For the text-containing cell, return its midpoint in [x, y] coordinate format. 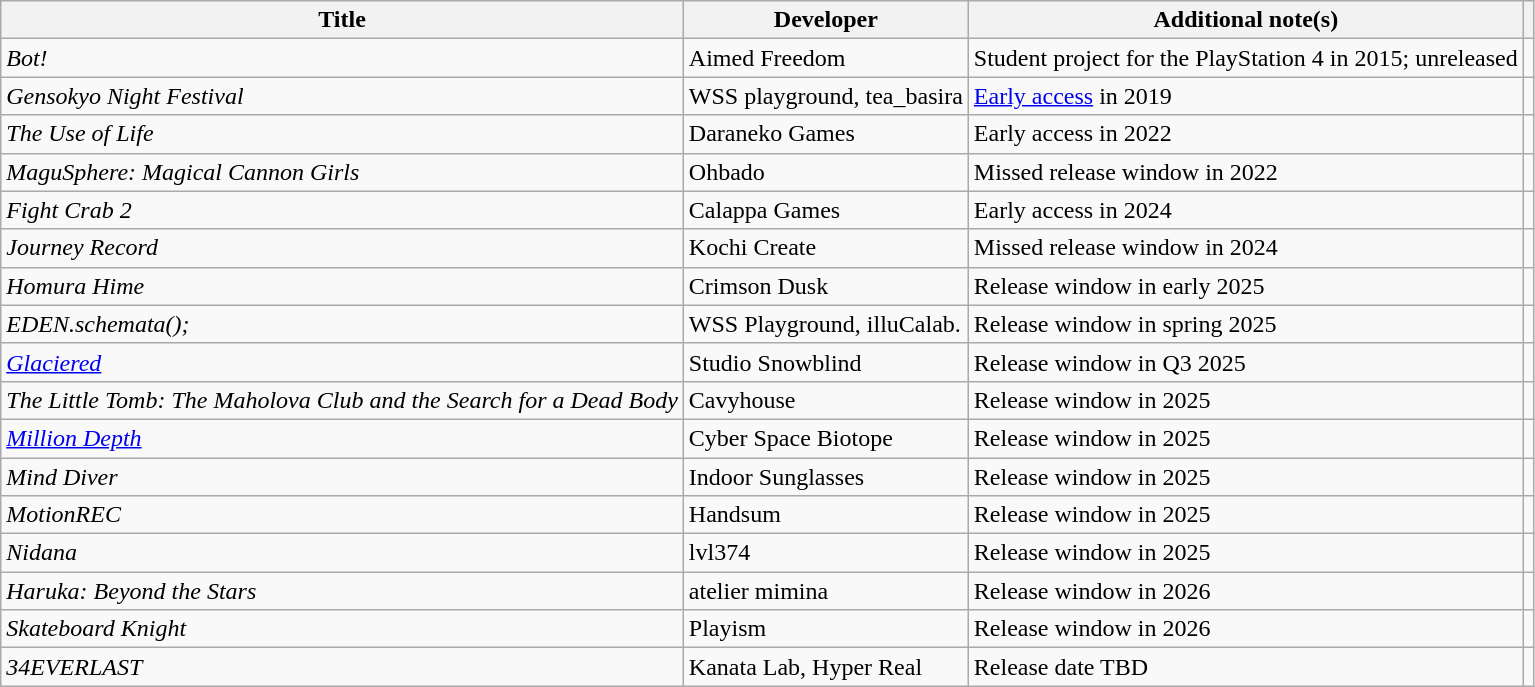
Ohbado [826, 172]
Million Depth [342, 438]
MaguSphere: Magical Cannon Girls [342, 172]
Daraneko Games [826, 134]
Gensokyo Night Festival [342, 96]
MotionREC [342, 515]
atelier mimina [826, 591]
Nidana [342, 553]
Skateboard Knight [342, 629]
Glaciered [342, 362]
Early access in 2022 [1246, 134]
WSS Playground, illuCalab. [826, 324]
Crimson Dusk [826, 286]
Handsum [826, 515]
Release window in Q3 2025 [1246, 362]
Journey Record [342, 248]
Fight Crab 2 [342, 210]
Additional note(s) [1246, 20]
Aimed Freedom [826, 58]
The Little Tomb: The Maholova Club and the Search for a Dead Body [342, 400]
Mind Diver [342, 477]
Student project for the PlayStation 4 in 2015; unreleased [1246, 58]
Release date TBD [1246, 667]
Haruka: Beyond the Stars [342, 591]
Release window in spring 2025 [1246, 324]
Playism [826, 629]
Kochi Create [826, 248]
Missed release window in 2024 [1246, 248]
Early access in 2019 [1246, 96]
Calappa Games [826, 210]
Release window in early 2025 [1246, 286]
EDEN.schemata(); [342, 324]
Kanata Lab, Hyper Real [826, 667]
Cavyhouse [826, 400]
lvl374 [826, 553]
WSS playground, tea_basira [826, 96]
Bot! [342, 58]
34EVERLAST [342, 667]
The Use of Life [342, 134]
Early access in 2024 [1246, 210]
Homura Hime [342, 286]
Title [342, 20]
Developer [826, 20]
Indoor Sunglasses [826, 477]
Cyber Space Biotope [826, 438]
Studio Snowblind [826, 362]
Missed release window in 2022 [1246, 172]
